Provide the (X, Y) coordinate of the cell's center where the given text is located.  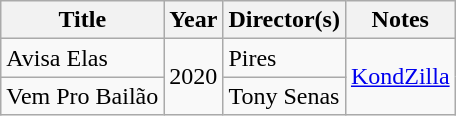
Tony Senas (284, 96)
Title (82, 20)
2020 (194, 77)
Notes (400, 20)
Vem Pro Bailão (82, 96)
Pires (284, 58)
Year (194, 20)
Director(s) (284, 20)
KondZilla (400, 77)
Avisa Elas (82, 58)
